Output the (x, y) coordinate of the center of the cell containing the given text.  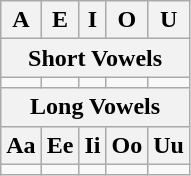
Ii (92, 145)
I (92, 20)
Long Vowels (96, 107)
E (60, 20)
Uu (169, 145)
O (127, 20)
A (21, 20)
Oo (127, 145)
Short Vowels (96, 58)
Aa (21, 145)
Ee (60, 145)
U (169, 20)
